Detect which cell encompasses the target text, then output its [X, Y] center coordinate. 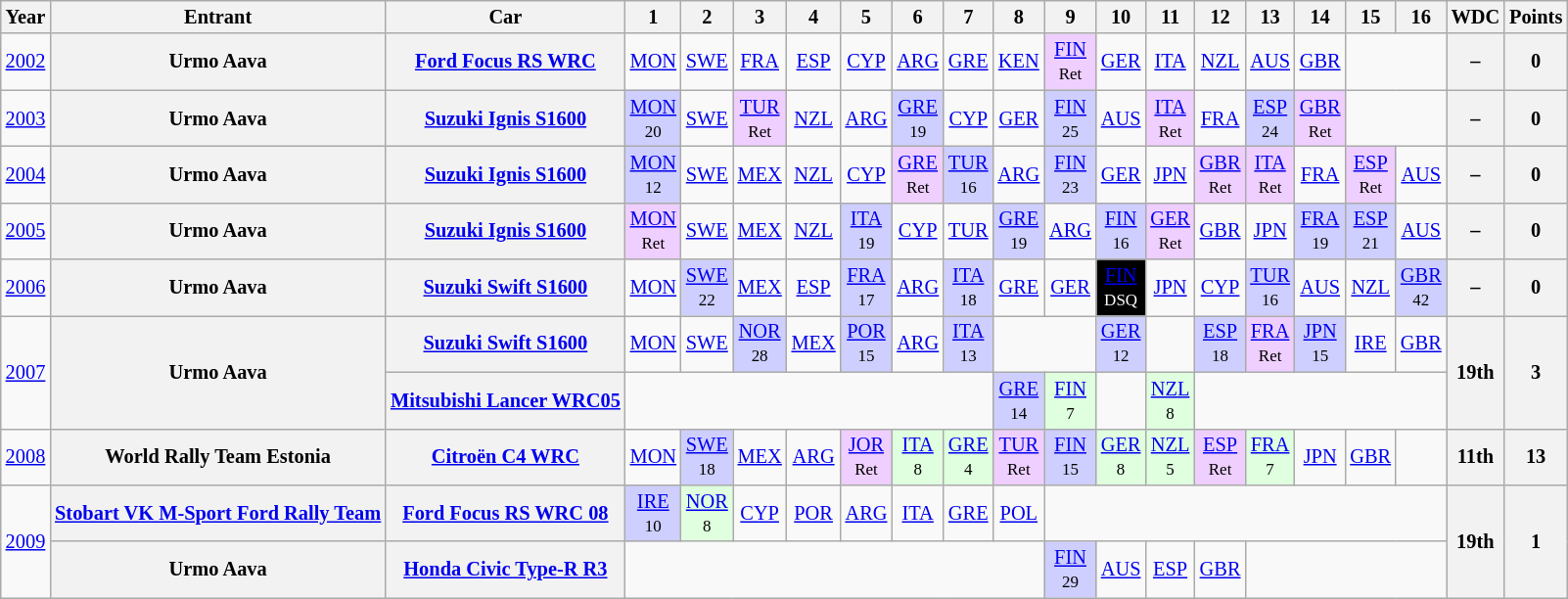
ESP18 [1221, 344]
MONRet [654, 231]
TUR [968, 231]
WDC [1476, 17]
15 [1370, 17]
POL [1018, 513]
NOR28 [760, 344]
2003 [25, 118]
2009 [25, 540]
IRE10 [654, 513]
GRE4 [968, 457]
ITA18 [968, 288]
POR15 [867, 344]
2002 [25, 62]
FIN7 [1071, 400]
GER8 [1121, 457]
2007 [25, 372]
MON20 [654, 118]
Points [1536, 17]
SWE22 [707, 288]
NOR8 [707, 513]
NZL5 [1170, 457]
GRERet [918, 174]
GBR42 [1421, 288]
FRA7 [1269, 457]
ITA8 [918, 457]
Honda Civic Type-R R3 [505, 570]
GERRet [1170, 231]
11 [1170, 17]
FRA19 [1320, 231]
FIN23 [1071, 174]
9 [1071, 17]
8 [1018, 17]
GER12 [1121, 344]
MON12 [654, 174]
Ford Focus RS WRC [505, 62]
JORRet [867, 457]
11th [1476, 457]
7 [968, 17]
JPN15 [1320, 344]
2006 [25, 288]
5 [867, 17]
World Rally Team Estonia [217, 457]
Car [505, 17]
Stobart VK M-Sport Ford Rally Team [217, 513]
6 [918, 17]
Entrant [217, 17]
KEN [1018, 62]
ESP21 [1370, 231]
14 [1320, 17]
FINDSQ [1121, 288]
FINRet [1071, 62]
16 [1421, 17]
12 [1221, 17]
Year [25, 17]
FIN15 [1071, 457]
10 [1121, 17]
Citroën C4 WRC [505, 457]
FIN16 [1121, 231]
GRE14 [1018, 400]
2 [707, 17]
IRE [1370, 344]
2008 [25, 457]
SWE18 [707, 457]
ESP24 [1269, 118]
FRARet [1269, 344]
Mitsubishi Lancer WRC05 [505, 400]
POR [814, 513]
ITA13 [968, 344]
NZL8 [1170, 400]
FIN25 [1071, 118]
FIN29 [1071, 570]
Ford Focus RS WRC 08 [505, 513]
4 [814, 17]
2004 [25, 174]
ITA19 [867, 231]
FRA17 [867, 288]
2005 [25, 231]
